Find where the given text appears and provide that cell's center as [x, y] coordinate. 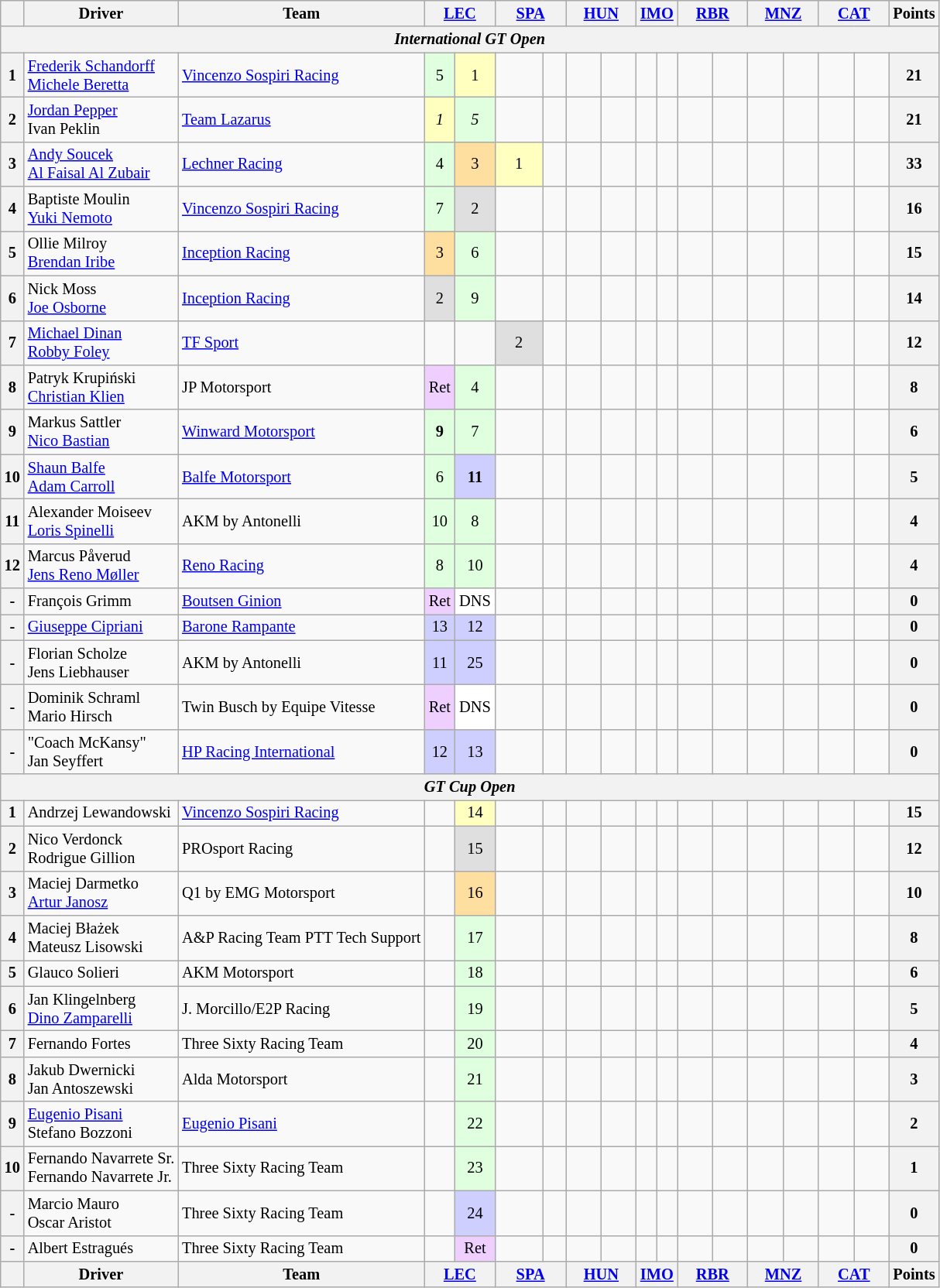
Winward Motorsport [301, 432]
Eugenio Pisani Stefano Bozzoni [101, 1124]
Marcus Påverud Jens Reno Møller [101, 566]
Markus Sattler Nico Bastian [101, 432]
International GT Open [470, 39]
20 [475, 1043]
Balfe Motorsport [301, 477]
23 [475, 1168]
22 [475, 1124]
Nick Moss Joe Osborne [101, 298]
PROsport Racing [301, 848]
Andrzej Lewandowski [101, 813]
Florian Scholze Jens Liebhauser [101, 663]
AKM Motorsport [301, 973]
Albert Estragués [101, 1249]
Ollie Milroy Brendan Iribe [101, 253]
Michael Dinan Robby Foley [101, 343]
19 [475, 1009]
François Grimm [101, 601]
Giuseppe Cipriani [101, 627]
Dominik Schraml Mario Hirsch [101, 707]
"Coach McKansy" Jan Seyffert [101, 752]
Team Lazarus [301, 119]
Shaun Balfe Adam Carroll [101, 477]
Maciej Błażek Mateusz Lisowski [101, 937]
25 [475, 663]
Glauco Solieri [101, 973]
Fernando Navarrete Sr. Fernando Navarrete Jr. [101, 1168]
24 [475, 1213]
Jan Klingelnberg Dino Zamparelli [101, 1009]
Alexander Moiseev Loris Spinelli [101, 521]
33 [914, 164]
Boutsen Ginion [301, 601]
Fernando Fortes [101, 1043]
GT Cup Open [470, 787]
Twin Busch by Equipe Vitesse [301, 707]
Nico Verdonck Rodrigue Gillion [101, 848]
Frederik Schandorff Michele Beretta [101, 75]
Jordan Pepper Ivan Peklin [101, 119]
Q1 by EMG Motorsport [301, 893]
JP Motorsport [301, 387]
TF Sport [301, 343]
18 [475, 973]
Maciej Darmetko Artur Janosz [101, 893]
Baptiste Moulin Yuki Nemoto [101, 209]
Andy Soucek Al Faisal Al Zubair [101, 164]
17 [475, 937]
HP Racing International [301, 752]
Marcio Mauro Oscar Aristot [101, 1213]
Reno Racing [301, 566]
Jakub Dwernicki Jan Antoszewski [101, 1079]
A&P Racing Team PTT Tech Support [301, 937]
Alda Motorsport [301, 1079]
Lechner Racing [301, 164]
Patryk Krupiński Christian Klien [101, 387]
J. Morcillo/E2P Racing [301, 1009]
Eugenio Pisani [301, 1124]
Barone Rampante [301, 627]
